Scan for the cell matching the given text and deliver its (x, y) coordinate at center. 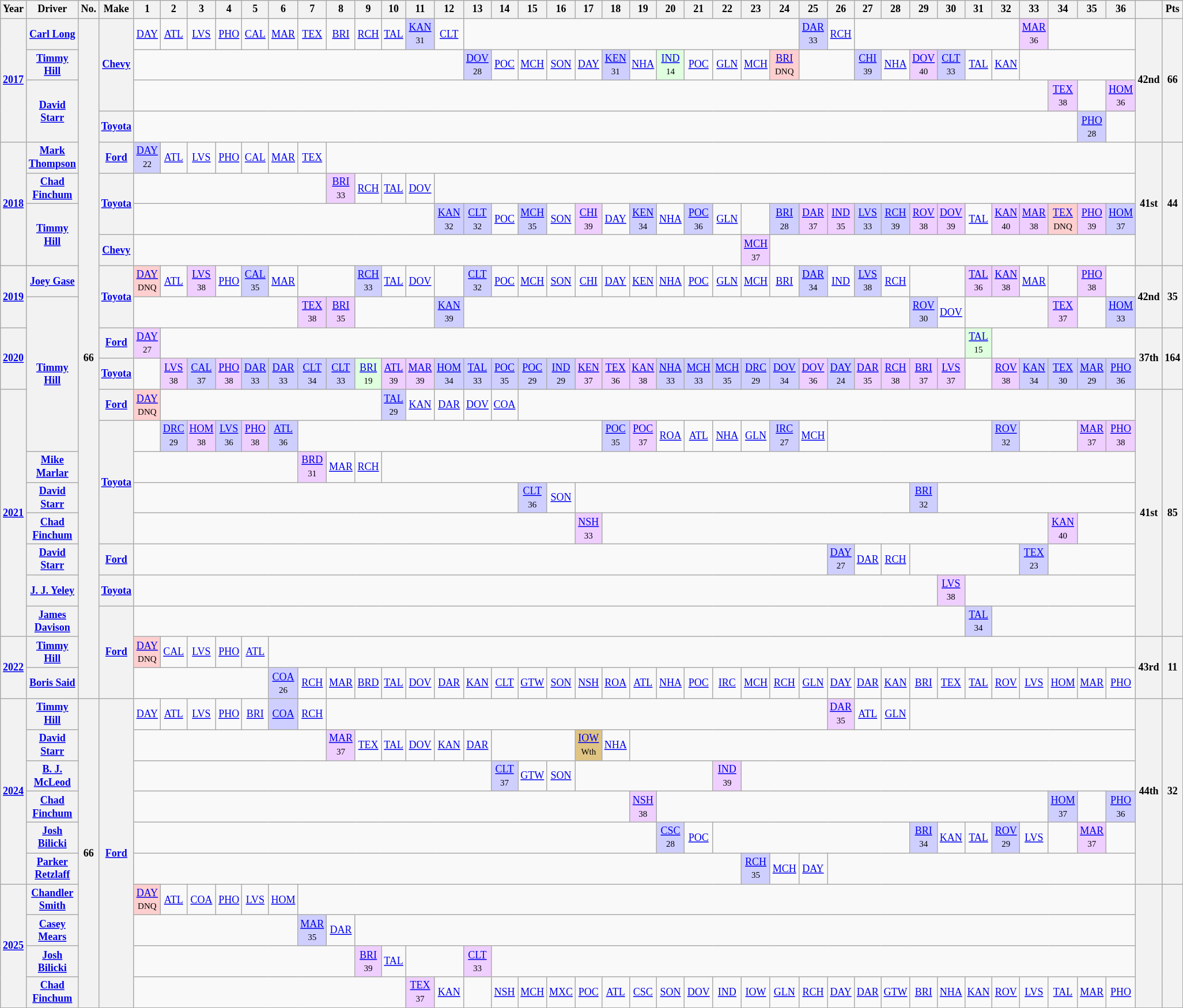
26 (841, 9)
14 (505, 9)
16 (561, 9)
RCH35 (756, 869)
15 (532, 9)
MAR29 (1092, 374)
28 (895, 9)
MAR38 (1034, 219)
TAL34 (978, 622)
IRC27 (784, 436)
Year (14, 9)
IRC (727, 683)
MXC (561, 992)
MAR39 (420, 374)
Mike Marlar (52, 467)
33 (1034, 9)
Casey Mears (52, 930)
TEX23 (1034, 559)
BRI39 (368, 961)
KAN32 (449, 219)
B. J. McLeod (52, 776)
37th (1149, 358)
TAL29 (394, 405)
DAY22 (147, 158)
MAR36 (1034, 34)
Pts (1173, 9)
POC37 (643, 436)
BRD (368, 683)
2020 (14, 358)
17 (588, 9)
KEN31 (615, 65)
23 (756, 9)
BRI32 (924, 498)
9 (368, 9)
CHI (588, 281)
KAN31 (420, 34)
IOWWth (588, 745)
KEN37 (588, 374)
DOV40 (924, 65)
PHO39 (1092, 219)
MAR35 (312, 930)
IND35 (841, 219)
MCH37 (756, 251)
8 (341, 9)
HOM38 (202, 436)
CLT37 (505, 776)
2 (173, 9)
CLT34 (312, 374)
ROV30 (924, 312)
BRI35 (341, 312)
CSC28 (671, 838)
DOV34 (784, 374)
2018 (14, 204)
ATL39 (394, 374)
COA26 (284, 683)
CAL35 (255, 281)
Boris Said (52, 683)
BRI19 (368, 374)
13 (478, 9)
22 (727, 9)
BRI33 (341, 188)
ATL36 (284, 436)
36 (1121, 9)
LVS36 (229, 436)
HOM34 (449, 374)
34 (1063, 9)
25 (813, 9)
TEXDNQ (1063, 219)
29 (924, 9)
PHO28 (1092, 127)
21 (698, 9)
BRIDNQ (784, 65)
Chandler Smith (52, 900)
BRI28 (784, 219)
DAR37 (813, 219)
RCH33 (368, 281)
24 (784, 9)
HOM36 (1121, 96)
3 (202, 9)
RCH38 (895, 374)
BRI37 (924, 374)
12 (449, 9)
DAR34 (813, 281)
BRD31 (312, 467)
CAL37 (202, 374)
Parker Retzlaff (52, 869)
44th (1149, 791)
NSH33 (588, 529)
2021 (14, 513)
1 (147, 9)
DOV28 (478, 65)
Carl Long (52, 34)
DOV39 (951, 219)
J. J. Yeley (52, 590)
TAL33 (478, 374)
6 (284, 9)
DOV36 (813, 374)
ROV32 (1006, 436)
2024 (14, 791)
44 (1173, 204)
27 (868, 9)
IND14 (671, 65)
31 (978, 9)
Mark Thompson (52, 158)
18 (615, 9)
LVS33 (868, 219)
164 (1173, 358)
DAY24 (841, 374)
CLT36 (532, 498)
KAN34 (1034, 374)
HOM33 (1121, 312)
20 (671, 9)
5 (255, 9)
2019 (14, 296)
POC29 (532, 374)
TEX36 (615, 374)
IND29 (561, 374)
TAL15 (978, 343)
2025 (14, 946)
MCH33 (698, 374)
KEN (643, 281)
IOW (756, 992)
CSC (643, 992)
Make (116, 9)
4 (229, 9)
LVS37 (951, 374)
James Davison (52, 622)
2017 (14, 81)
KAN39 (449, 312)
10 (394, 9)
30 (951, 9)
NSH38 (643, 807)
No. (89, 9)
7 (312, 9)
NHA33 (671, 374)
43rd (1149, 667)
RCH39 (895, 219)
2022 (14, 667)
TEX30 (1063, 374)
19 (643, 9)
Driver (52, 9)
POC36 (698, 219)
85 (1173, 513)
KEN34 (643, 219)
Joey Gase (52, 281)
IND39 (727, 776)
ROV29 (1006, 838)
TAL36 (978, 281)
BRI34 (924, 838)
